Return the [x, y] coordinate for the center point of the cell that contains the specified text.  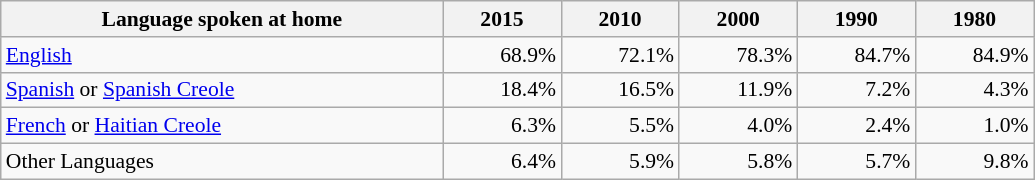
Other Languages [222, 162]
68.9% [502, 55]
Spanish or Spanish Creole [222, 90]
2015 [502, 19]
5.9% [620, 162]
6.4% [502, 162]
1.0% [974, 126]
7.2% [856, 90]
78.3% [738, 55]
6.3% [502, 126]
11.9% [738, 90]
5.5% [620, 126]
1990 [856, 19]
18.4% [502, 90]
84.9% [974, 55]
French or Haitian Creole [222, 126]
16.5% [620, 90]
1980 [974, 19]
5.8% [738, 162]
72.1% [620, 55]
2010 [620, 19]
2.4% [856, 126]
4.0% [738, 126]
9.8% [974, 162]
English [222, 55]
2000 [738, 19]
84.7% [856, 55]
4.3% [974, 90]
Language spoken at home [222, 19]
5.7% [856, 162]
